Locate the cell with the specified text and output its [X, Y] center coordinate. 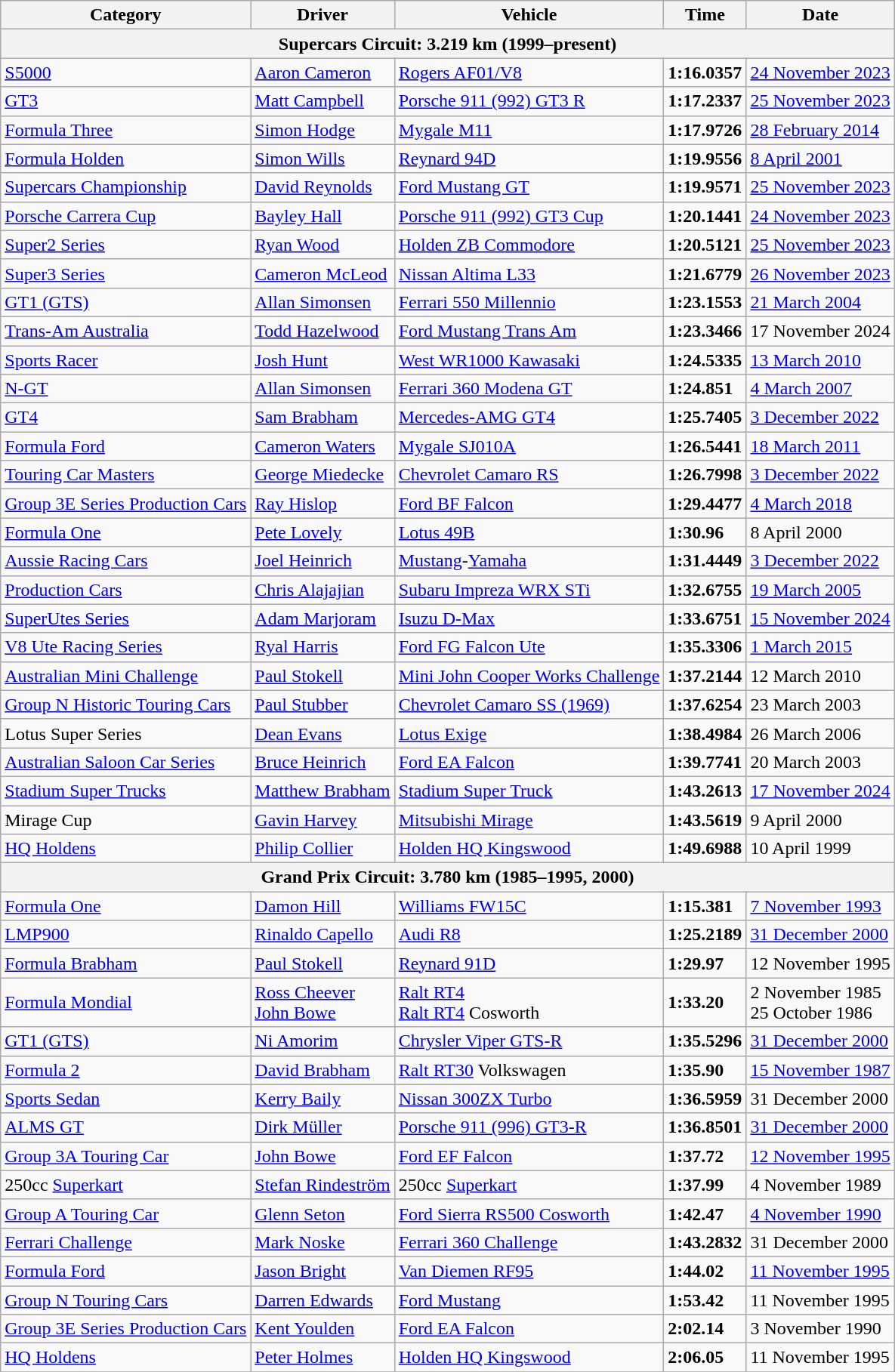
1:37.2144 [705, 676]
SuperUtes Series [125, 618]
Matt Campbell [323, 101]
Lotus Super Series [125, 733]
1:20.1441 [705, 216]
1:37.6254 [705, 704]
Holden ZB Commodore [529, 245]
1:31.4449 [705, 561]
10 April 1999 [820, 849]
George Miedecke [323, 475]
4 March 2018 [820, 504]
Nissan Altima L33 [529, 273]
1:23.3466 [705, 331]
Chevrolet Camaro SS (1969) [529, 704]
1:39.7741 [705, 762]
1:37.72 [705, 1156]
1:17.2337 [705, 101]
Category [125, 15]
David Brabham [323, 1070]
Ferrari Challenge [125, 1242]
Jason Bright [323, 1271]
Simon Wills [323, 159]
Group N Touring Cars [125, 1300]
Formula 2 [125, 1070]
Darren Edwards [323, 1300]
18 March 2011 [820, 446]
Lotus Exige [529, 733]
Chris Alajajian [323, 590]
1:25.2189 [705, 935]
John Bowe [323, 1156]
1:36.8501 [705, 1127]
1:42.47 [705, 1213]
20 March 2003 [820, 762]
1:38.4984 [705, 733]
Australian Saloon Car Series [125, 762]
Ferrari 360 Modena GT [529, 389]
Grand Prix Circuit: 3.780 km (1985–1995, 2000) [448, 877]
Ni Amorim [323, 1041]
ALMS GT [125, 1127]
1:35.90 [705, 1070]
Reynard 94D [529, 159]
Bayley Hall [323, 216]
Ralt RT4Ralt RT4 Cosworth [529, 1003]
9 April 2000 [820, 819]
1:33.6751 [705, 618]
Todd Hazelwood [323, 331]
Ford BF Falcon [529, 504]
Ford FG Falcon Ute [529, 647]
Pete Lovely [323, 532]
1:49.6988 [705, 849]
Trans-Am Australia [125, 331]
1:36.5959 [705, 1099]
Sports Sedan [125, 1099]
Porsche 911 (992) GT3 R [529, 101]
Chevrolet Camaro RS [529, 475]
Group N Historic Touring Cars [125, 704]
Ford Mustang GT [529, 187]
Rinaldo Capello [323, 935]
1:24.5335 [705, 360]
Ford Mustang Trans Am [529, 331]
Porsche 911 (992) GT3 Cup [529, 216]
8 April 2000 [820, 532]
N-GT [125, 389]
1:25.7405 [705, 418]
Sports Racer [125, 360]
Group 3A Touring Car [125, 1156]
Formula Three [125, 130]
1:19.9556 [705, 159]
Kent Youlden [323, 1329]
1:20.5121 [705, 245]
Josh Hunt [323, 360]
Cameron McLeod [323, 273]
Mark Noske [323, 1242]
1:16.0357 [705, 72]
1:35.3306 [705, 647]
Kerry Baily [323, 1099]
GT4 [125, 418]
1:53.42 [705, 1300]
Adam Marjoram [323, 618]
Ferrari 550 Millennio [529, 302]
Formula Brabham [125, 963]
Nissan 300ZX Turbo [529, 1099]
Super3 Series [125, 273]
Subaru Impreza WRX STi [529, 590]
Group A Touring Car [125, 1213]
2:02.14 [705, 1329]
Stadium Super Truck [529, 791]
Ford Mustang [529, 1300]
1:19.9571 [705, 187]
Chrysler Viper GTS-R [529, 1041]
Damon Hill [323, 906]
Dean Evans [323, 733]
Date [820, 15]
Touring Car Masters [125, 475]
Aussie Racing Cars [125, 561]
Peter Holmes [323, 1358]
Rogers AF01/V8 [529, 72]
1:44.02 [705, 1271]
Simon Hodge [323, 130]
Aaron Cameron [323, 72]
Paul Stubber [323, 704]
Matthew Brabham [323, 791]
Mitsubishi Mirage [529, 819]
1:30.96 [705, 532]
Van Diemen RF95 [529, 1271]
1:43.2613 [705, 791]
Mygale M11 [529, 130]
Cameron Waters [323, 446]
Mirage Cup [125, 819]
4 November 1990 [820, 1213]
Ryan Wood [323, 245]
Supercars Circuit: 3.219 km (1999–present) [448, 44]
1 March 2015 [820, 647]
Mygale SJ010A [529, 446]
1:29.97 [705, 963]
David Reynolds [323, 187]
3 November 1990 [820, 1329]
26 November 2023 [820, 273]
Ray Hislop [323, 504]
1:23.1553 [705, 302]
Super2 Series [125, 245]
13 March 2010 [820, 360]
West WR1000 Kawasaki [529, 360]
Ford EF Falcon [529, 1156]
Supercars Championship [125, 187]
Australian Mini Challenge [125, 676]
Vehicle [529, 15]
1:26.7998 [705, 475]
Porsche 911 (996) GT3-R [529, 1127]
Reynard 91D [529, 963]
1:43.5619 [705, 819]
Mercedes-AMG GT4 [529, 418]
Ralt RT30 Volkswagen [529, 1070]
Ryal Harris [323, 647]
2:06.05 [705, 1358]
Williams FW15C [529, 906]
Audi R8 [529, 935]
1:17.9726 [705, 130]
LMP900 [125, 935]
1:43.2832 [705, 1242]
15 November 1987 [820, 1070]
15 November 2024 [820, 618]
2 November 198525 October 1986 [820, 1003]
1:29.4477 [705, 504]
1:24.851 [705, 389]
Isuzu D-Max [529, 618]
V8 Ute Racing Series [125, 647]
1:35.5296 [705, 1041]
Gavin Harvey [323, 819]
Glenn Seton [323, 1213]
Production Cars [125, 590]
Mustang-Yamaha [529, 561]
Porsche Carrera Cup [125, 216]
7 November 1993 [820, 906]
4 March 2007 [820, 389]
Sam Brabham [323, 418]
Dirk Müller [323, 1127]
1:37.99 [705, 1185]
Joel Heinrich [323, 561]
1:33.20 [705, 1003]
Ross Cheever John Bowe [323, 1003]
Bruce Heinrich [323, 762]
4 November 1989 [820, 1185]
Ford Sierra RS500 Cosworth [529, 1213]
1:32.6755 [705, 590]
8 April 2001 [820, 159]
26 March 2006 [820, 733]
12 March 2010 [820, 676]
Philip Collier [323, 849]
1:21.6779 [705, 273]
23 March 2003 [820, 704]
1:15.381 [705, 906]
Stadium Super Trucks [125, 791]
Mini John Cooper Works Challenge [529, 676]
Stefan Rindeström [323, 1185]
Ferrari 360 Challenge [529, 1242]
S5000 [125, 72]
Driver [323, 15]
21 March 2004 [820, 302]
1:26.5441 [705, 446]
Time [705, 15]
19 March 2005 [820, 590]
Formula Holden [125, 159]
Lotus 49B [529, 532]
GT3 [125, 101]
Formula Mondial [125, 1003]
28 February 2014 [820, 130]
